Locate the cell with the specified text and output its [X, Y] center coordinate. 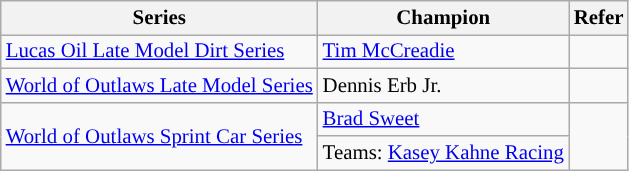
Refer [599, 18]
Dennis Erb Jr. [444, 85]
Series [160, 18]
Brad Sweet [444, 119]
World of Outlaws Late Model Series [160, 85]
Lucas Oil Late Model Dirt Series [160, 51]
Teams: Kasey Kahne Racing [444, 153]
Champion [444, 18]
World of Outlaws Sprint Car Series [160, 136]
Tim McCreadie [444, 51]
